Extract the [X, Y] coordinate from the center of the cell holding the provided text.  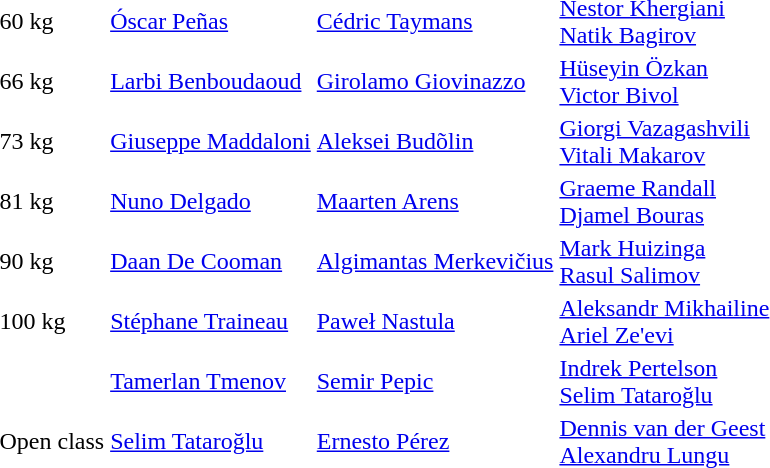
Daan De Cooman [211, 262]
Paweł Nastula [435, 322]
Algimantas Merkevičius [435, 262]
Larbi Benboudaoud [211, 82]
Aleksei Budõlin [435, 142]
Maarten Arens [435, 202]
Giuseppe Maddaloni [211, 142]
Tamerlan Tmenov [211, 382]
Stéphane Traineau [211, 322]
Semir Pepic [435, 382]
Nuno Delgado [211, 202]
Girolamo Giovinazzo [435, 82]
